Return the [x, y] coordinate for the center point of the cell that contains the specified text.  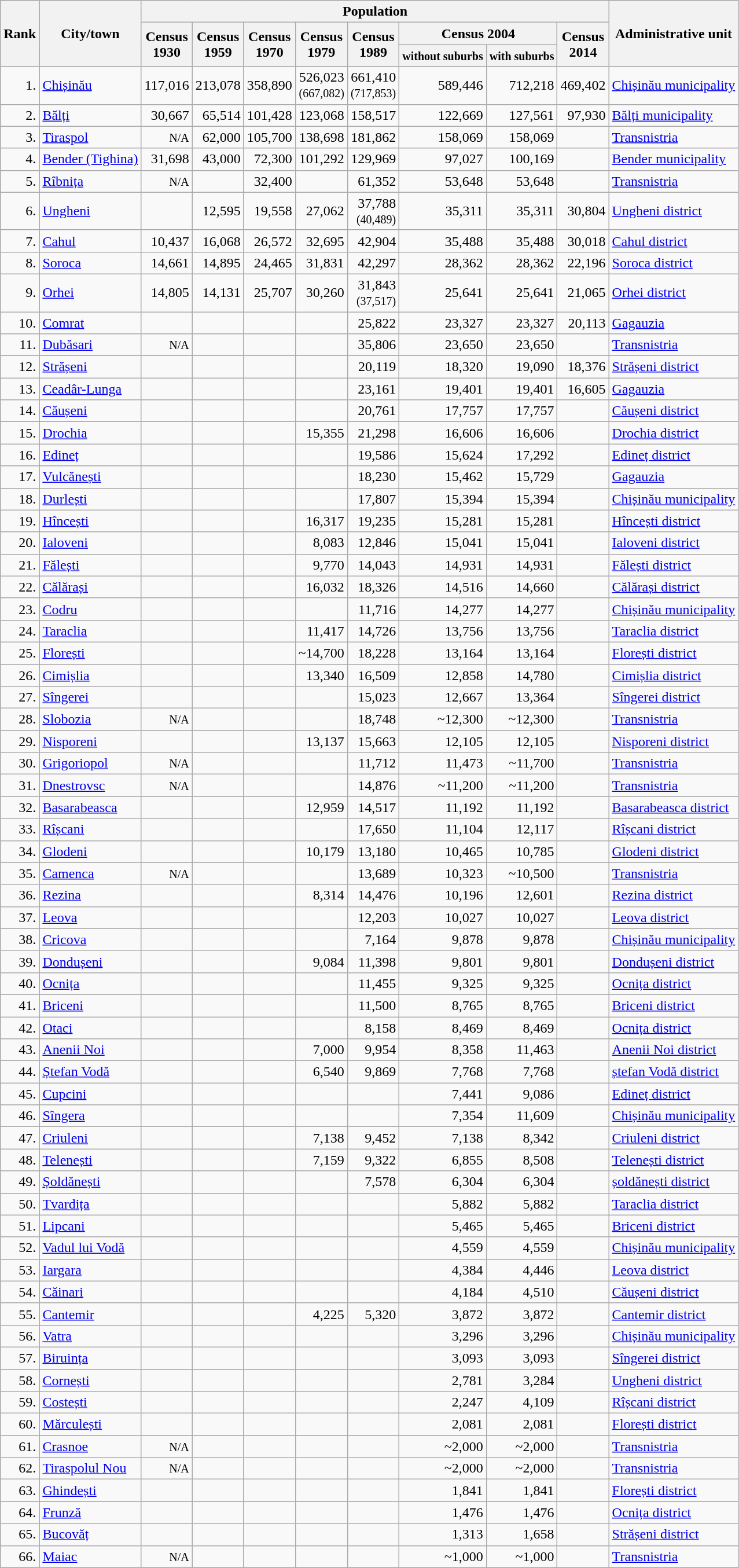
Rezina [90, 895]
19. [20, 521]
Cimișlia district [674, 675]
18,326 [373, 587]
Sîngera [90, 1116]
Bender (Tighina) [90, 159]
50. [20, 1204]
Florești [90, 653]
12,203 [373, 917]
17,807 [373, 499]
Bucovăț [90, 1534]
8,508 [522, 1160]
Ștefan Vodă [90, 1072]
Glodeni district [674, 851]
28. [20, 719]
20,761 [373, 411]
Ialoveni district [674, 543]
Ghindești [90, 1490]
9,452 [373, 1138]
17,292 [522, 455]
Chișinău [90, 86]
17,650 [373, 829]
6,855 [443, 1160]
64. [20, 1512]
15,729 [522, 477]
8,342 [522, 1138]
9. [20, 293]
8,358 [443, 1050]
48. [20, 1160]
6. [20, 211]
45. [20, 1094]
18,228 [373, 653]
181,862 [373, 137]
15,462 [443, 477]
8,158 [373, 1027]
18,230 [373, 477]
27,062 [321, 211]
7. [20, 241]
38. [20, 939]
15,663 [373, 741]
65. [20, 1534]
Biruința [90, 1358]
49. [20, 1182]
526,023(667,082) [321, 86]
22,196 [583, 263]
57. [20, 1358]
9,770 [321, 565]
31,698 [167, 159]
9,086 [522, 1094]
Cricova [90, 939]
Administrative unit [674, 34]
Cahul [90, 241]
14,780 [522, 675]
61,352 [373, 181]
Cimișlia [90, 675]
53. [20, 1270]
1,313 [443, 1534]
~14,700 [321, 653]
Dnestrovsc [90, 785]
661,410(717,853) [373, 86]
16,317 [321, 521]
56. [20, 1336]
Taraclia [90, 631]
60. [20, 1424]
2. [20, 115]
7,354 [443, 1116]
Ocnița [90, 983]
4. [20, 159]
65,514 [218, 115]
șoldănești district [674, 1182]
Codru [90, 609]
62. [20, 1468]
Criuleni district [674, 1138]
Comrat [90, 322]
2,781 [443, 1380]
7,000 [321, 1050]
Telenești district [674, 1160]
Dondușeni district [674, 961]
Edineț [90, 455]
589,446 [443, 86]
Hîncești [90, 521]
Otaci [90, 1027]
4,446 [522, 1270]
Population [375, 12]
9,322 [373, 1160]
11,609 [522, 1116]
City/town [90, 34]
43. [20, 1050]
Vatra [90, 1336]
3. [20, 137]
12,858 [443, 675]
Rîbnița [90, 181]
138,698 [321, 137]
100,169 [522, 159]
Census1930 [167, 45]
66. [20, 1556]
31,843 (37,517) [373, 293]
19,558 [270, 211]
Șoldănești [90, 1182]
4,510 [522, 1292]
33. [20, 829]
10. [20, 322]
7,164 [373, 939]
37. [20, 917]
13,364 [522, 697]
16,605 [583, 389]
2,247 [443, 1402]
63. [20, 1490]
122,669 [443, 115]
Nisporeni district [674, 741]
30. [20, 763]
58. [20, 1380]
Ceadâr-Lunga [90, 389]
Telenești [90, 1160]
1. [20, 86]
14. [20, 411]
7,441 [443, 1094]
18. [20, 499]
ștefan Vodă district [674, 1072]
Cahul district [674, 241]
46. [20, 1116]
35,806 [373, 345]
42,904 [373, 241]
11,417 [321, 631]
101,292 [321, 159]
6,540 [321, 1072]
10,437 [167, 241]
11,500 [373, 1005]
9,869 [373, 1072]
11. [20, 345]
14,726 [373, 631]
Cornești [90, 1380]
44. [20, 1072]
18,748 [373, 719]
4,384 [443, 1270]
Vadul lui Vodă [90, 1248]
Soroca [90, 263]
54. [20, 1292]
13,689 [373, 873]
129,969 [373, 159]
Census2014 [583, 45]
24,465 [270, 263]
127,561 [522, 115]
9,084 [321, 961]
19,090 [522, 367]
Drochia [90, 433]
39. [20, 961]
32. [20, 807]
469,402 [583, 86]
13. [20, 389]
31,831 [321, 263]
42. [20, 1027]
14,043 [373, 565]
22. [20, 587]
13,137 [321, 741]
34. [20, 851]
18,320 [443, 367]
Sîngerei [90, 697]
23. [20, 609]
with suburbs [522, 56]
5. [20, 181]
16. [20, 455]
16,032 [321, 587]
101,428 [270, 115]
Bălți municipality [674, 115]
51. [20, 1226]
Census1989 [373, 45]
11,473 [443, 763]
Orhei [90, 293]
25,822 [373, 322]
21,298 [373, 433]
30,667 [167, 115]
14,476 [373, 895]
10,179 [321, 851]
105,700 [270, 137]
9,954 [373, 1050]
35. [20, 873]
Fălești district [674, 565]
Cupcini [90, 1094]
3,284 [522, 1380]
Leova [90, 917]
97,027 [443, 159]
Briceni [90, 1005]
24. [20, 631]
26. [20, 675]
14,805 [167, 293]
7,159 [321, 1160]
55. [20, 1314]
16,068 [218, 241]
14,876 [373, 785]
12,959 [321, 807]
25,707 [270, 293]
Tvardița [90, 1204]
25. [20, 653]
11,712 [373, 763]
27. [20, 697]
~11,700 [522, 763]
~10,500 [522, 873]
Rank [20, 34]
12,846 [373, 543]
15,624 [443, 455]
13,180 [373, 851]
Iargara [90, 1270]
8. [20, 263]
Dondușeni [90, 961]
14,660 [522, 587]
32,400 [270, 181]
213,078 [218, 86]
Criuleni [90, 1138]
Census1970 [270, 45]
12,601 [522, 895]
117,016 [167, 86]
11,716 [373, 609]
Tiraspol [90, 137]
Orhei district [674, 293]
10,323 [443, 873]
20,119 [373, 367]
4,109 [522, 1402]
97,930 [583, 115]
19,586 [373, 455]
26,572 [270, 241]
123,068 [321, 115]
30,018 [583, 241]
12,667 [443, 697]
1,658 [522, 1534]
Rîșcani [90, 829]
32,695 [321, 241]
Strășeni [90, 367]
without suburbs [443, 56]
40. [20, 983]
10,785 [522, 851]
14,516 [443, 587]
Slobozia [90, 719]
18,376 [583, 367]
7,578 [373, 1182]
Călărași [90, 587]
30,260 [321, 293]
Costești [90, 1402]
16,509 [373, 675]
Vulcănești [90, 477]
37,788 (40,489) [373, 211]
Hîncești district [674, 521]
Cantemir district [674, 1314]
358,890 [270, 86]
Anenii Noi [90, 1050]
12,117 [522, 829]
Census1959 [218, 45]
Glodeni [90, 851]
20. [20, 543]
4,225 [321, 1314]
14,661 [167, 263]
11,398 [373, 961]
30,804 [583, 211]
Ialoveni [90, 543]
10,465 [443, 851]
12,595 [218, 211]
21. [20, 565]
Durlești [90, 499]
Census 2004 [478, 34]
14,131 [218, 293]
Tiraspolul Nou [90, 1468]
5,320 [373, 1314]
Anenii Noi district [674, 1050]
Ungheni [90, 211]
Căușeni [90, 411]
Mărculești [90, 1424]
11,463 [522, 1050]
11,455 [373, 983]
Basarabeasca [90, 807]
712,218 [522, 86]
43,000 [218, 159]
41. [20, 1005]
Fălești [90, 565]
11,104 [443, 829]
Cantemir [90, 1314]
59. [20, 1402]
Frunză [90, 1512]
42,297 [373, 263]
Maiac [90, 1556]
Călărași district [674, 587]
Census1979 [321, 45]
10,196 [443, 895]
20,113 [583, 322]
4,184 [443, 1292]
Basarabeasca district [674, 807]
Soroca district [674, 263]
72,300 [270, 159]
29. [20, 741]
Lipcani [90, 1226]
19,235 [373, 521]
Căinari [90, 1292]
13,340 [321, 675]
Camenca [90, 873]
21,065 [583, 293]
15,023 [373, 697]
47. [20, 1138]
Dubăsari [90, 345]
61. [20, 1446]
31. [20, 785]
8,083 [321, 543]
14,517 [373, 807]
158,517 [373, 115]
Rezina district [674, 895]
15. [20, 433]
52. [20, 1248]
23,161 [373, 389]
15,355 [321, 433]
Bender municipality [674, 159]
14,895 [218, 263]
Drochia district [674, 433]
Crasnoe [90, 1446]
17. [20, 477]
12. [20, 367]
Bălți [90, 115]
Nisporeni [90, 741]
62,000 [218, 137]
8,314 [321, 895]
36. [20, 895]
Grigoriopol [90, 763]
